Find where the given text appears and provide that cell's center as (x, y) coordinate. 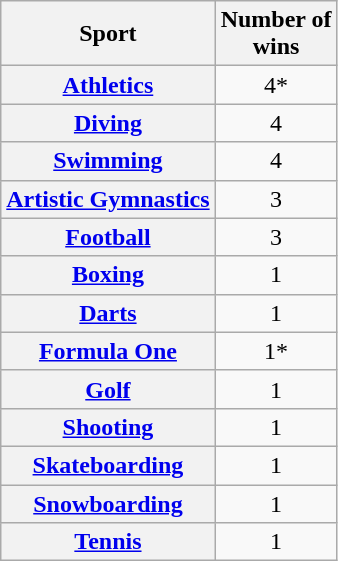
Athletics (108, 85)
Football (108, 237)
Swimming (108, 161)
Formula One (108, 351)
Snowboarding (108, 503)
Skateboarding (108, 465)
Diving (108, 123)
Golf (108, 389)
Artistic Gymnastics (108, 199)
Boxing (108, 275)
Tennis (108, 542)
1* (276, 351)
Shooting (108, 427)
Darts (108, 313)
4* (276, 85)
Number ofwins (276, 34)
Sport (108, 34)
